From the cell containing the given text, extract its center point as (X, Y) coordinate. 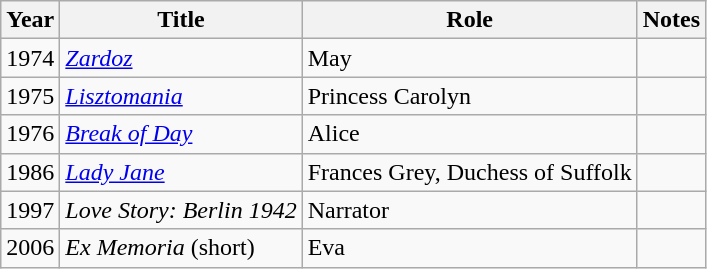
Role (470, 20)
Ex Memoria (short) (181, 248)
Zardoz (181, 58)
1975 (30, 96)
1976 (30, 134)
Narrator (470, 210)
Eva (470, 248)
Lisztomania (181, 96)
Year (30, 20)
Title (181, 20)
1974 (30, 58)
Love Story: Berlin 1942 (181, 210)
Princess Carolyn (470, 96)
1986 (30, 172)
Frances Grey, Duchess of Suffolk (470, 172)
Notes (671, 20)
2006 (30, 248)
Alice (470, 134)
1997 (30, 210)
May (470, 58)
Lady Jane (181, 172)
Break of Day (181, 134)
